Determine the (x, y) coordinate at the center of the cell enclosing the given text.  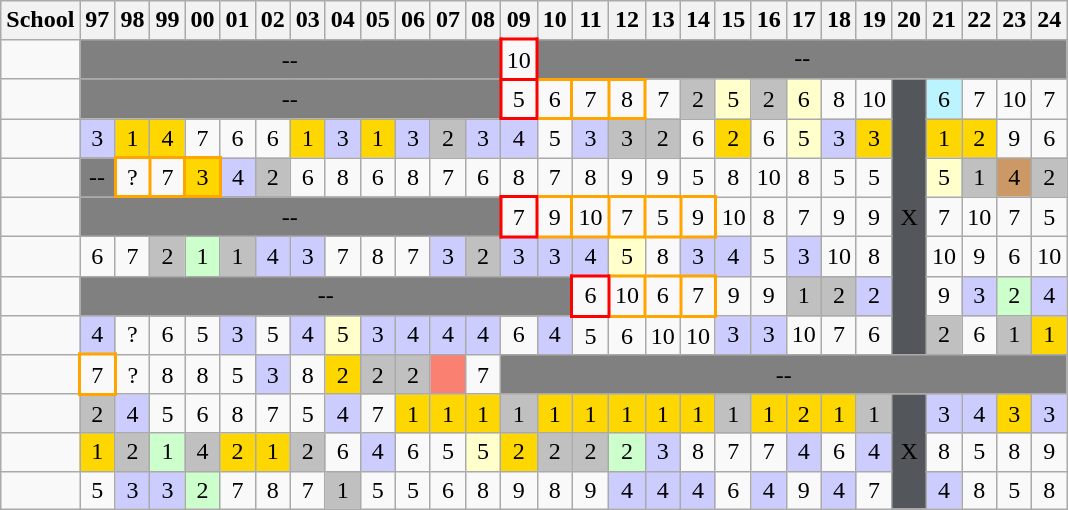
16 (768, 20)
24 (1050, 20)
18 (838, 20)
14 (698, 20)
20 (910, 20)
09 (520, 20)
17 (804, 20)
97 (98, 20)
05 (378, 20)
02 (272, 20)
99 (168, 20)
00 (202, 20)
03 (308, 20)
06 (412, 20)
12 (628, 20)
21 (944, 20)
23 (1014, 20)
15 (733, 20)
22 (980, 20)
School (40, 20)
07 (448, 20)
11 (590, 20)
13 (662, 20)
98 (132, 20)
01 (238, 20)
19 (874, 20)
08 (484, 20)
04 (342, 20)
